Return the [x, y] coordinate for the center point of the cell that contains the specified text.  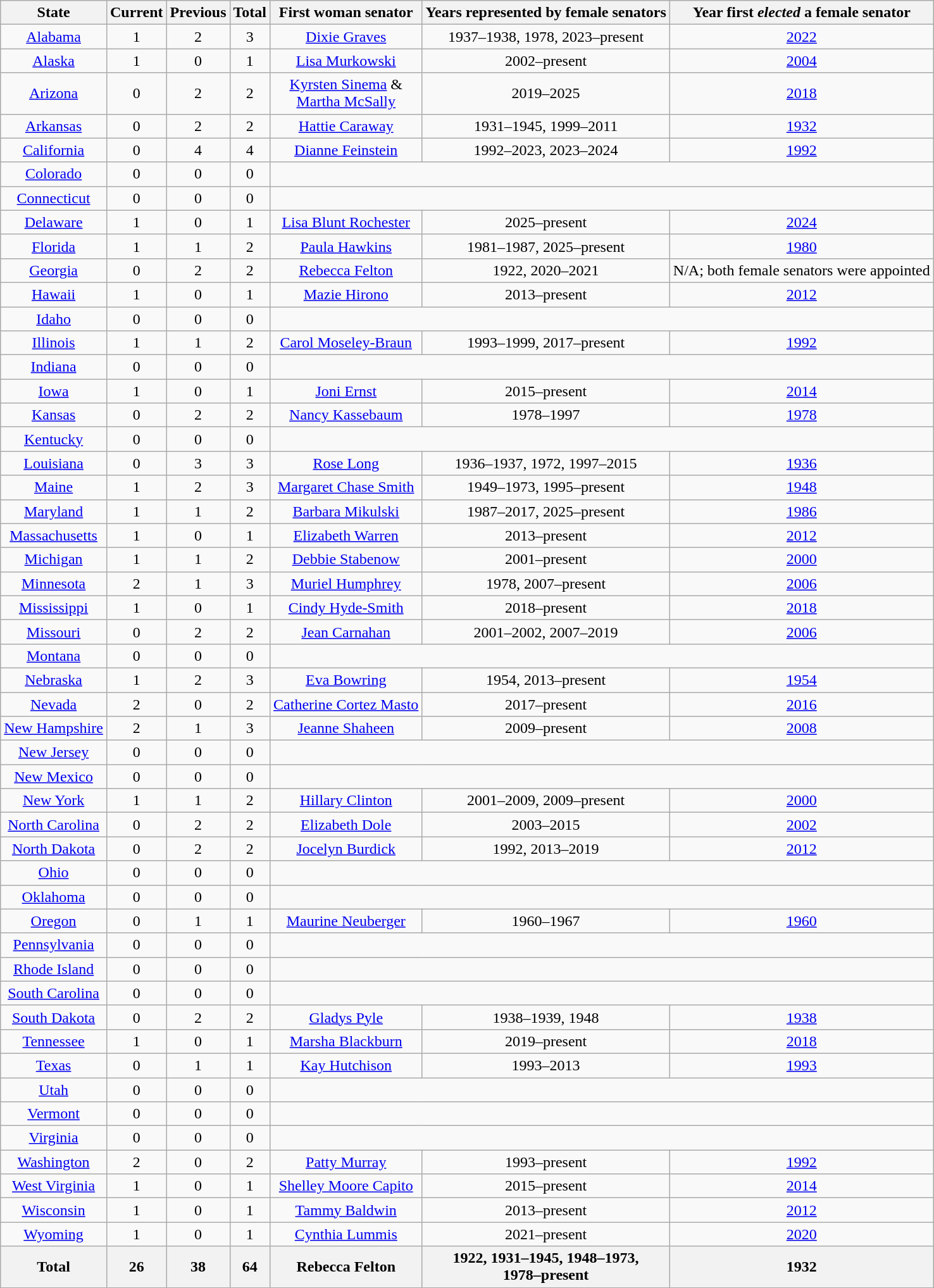
Eva Bowring [346, 680]
2003–2015 [545, 825]
1960 [801, 921]
Georgia [54, 270]
1936 [801, 463]
1938 [801, 1017]
1948 [801, 487]
Oregon [54, 921]
California [54, 150]
2018–present [545, 608]
2017–present [545, 704]
Wyoming [54, 1234]
Previous [198, 13]
Rhode Island [54, 969]
N/A; both female senators were appointed [801, 270]
Paula Hawkins [346, 246]
New York [54, 801]
Year first elected a female senator [801, 13]
Cindy Hyde-Smith [346, 608]
First woman senator [346, 13]
1986 [801, 511]
2008 [801, 728]
2025–present [545, 222]
Nevada [54, 704]
Florida [54, 246]
Mississippi [54, 608]
Tammy Baldwin [346, 1210]
Lisa Blunt Rochester [346, 222]
1954, 2013–present [545, 680]
Wisconsin [54, 1210]
Maine [54, 487]
Years represented by female senators [545, 13]
North Dakota [54, 849]
1993 [801, 1065]
West Virginia [54, 1186]
2004 [801, 61]
Mazie Hirono [346, 294]
State [54, 13]
Nancy Kassebaum [346, 415]
South Dakota [54, 1017]
Maurine Neuberger [346, 921]
Missouri [54, 632]
2002–present [545, 61]
Illinois [54, 343]
North Carolina [54, 825]
2001–2002, 2007–2019 [545, 632]
Texas [54, 1065]
1993–1999, 2017–present [545, 343]
1978 [801, 415]
Iowa [54, 391]
Alabama [54, 37]
Joni Ernst [346, 391]
Kay Hutchison [346, 1065]
1992–2023, 2023–2024 [545, 150]
New Hampshire [54, 728]
26 [137, 1267]
1922, 2020–2021 [545, 270]
Utah [54, 1089]
Debbie Stabenow [346, 560]
1993–2013 [545, 1065]
Carol Moseley-Braun [346, 343]
Catherine Cortez Masto [346, 704]
Ohio [54, 873]
1981–1987, 2025–present [545, 246]
2020 [801, 1234]
Hawaii [54, 294]
Delaware [54, 222]
1978, 2007–present [545, 584]
Dixie Graves [346, 37]
Hillary Clinton [346, 801]
2024 [801, 222]
Minnesota [54, 584]
Arkansas [54, 126]
Washington [54, 1162]
Marsha Blackburn [346, 1041]
Michigan [54, 560]
Colorado [54, 174]
1936–1937, 1972, 1997–2015 [545, 463]
Elizabeth Dole [346, 825]
Jeanne Shaheen [346, 728]
Jean Carnahan [346, 632]
Virginia [54, 1138]
1937–1938, 1978, 2023–present [545, 37]
Indiana [54, 367]
Vermont [54, 1114]
Barbara Mikulski [346, 511]
New Mexico [54, 777]
Tennessee [54, 1041]
1949–1973, 1995–present [545, 487]
1980 [801, 246]
Louisiana [54, 463]
2016 [801, 704]
64 [250, 1267]
New Jersey [54, 753]
Lisa Murkowski [346, 61]
2009–present [545, 728]
2019–2025 [545, 94]
South Carolina [54, 993]
1954 [801, 680]
1992, 2013–2019 [545, 849]
2022 [801, 37]
Idaho [54, 318]
Hattie Caraway [346, 126]
Current [137, 13]
Elizabeth Warren [346, 535]
1987–2017, 2025–present [545, 511]
Cynthia Lummis [346, 1234]
Muriel Humphrey [346, 584]
1978–1997 [545, 415]
2021–present [545, 1234]
2001–2009, 2009–present [545, 801]
1993–present [545, 1162]
Rose Long [346, 463]
1922, 1931–1945, 1948–1973,1978–present [545, 1267]
Pennsylvania [54, 945]
Maryland [54, 511]
38 [198, 1267]
Kyrsten Sinema &Martha McSally [346, 94]
Connecticut [54, 198]
Nebraska [54, 680]
1960–1967 [545, 921]
Oklahoma [54, 897]
Shelley Moore Capito [346, 1186]
1938–1939, 1948 [545, 1017]
Jocelyn Burdick [346, 849]
2001–present [545, 560]
Margaret Chase Smith [346, 487]
Arizona [54, 94]
Patty Murray [346, 1162]
Montana [54, 656]
Alaska [54, 61]
2019–present [545, 1041]
1931–1945, 1999–2011 [545, 126]
Kentucky [54, 439]
Gladys Pyle [346, 1017]
Kansas [54, 415]
Dianne Feinstein [346, 150]
2002 [801, 825]
Massachusetts [54, 535]
